Return the [x, y] coordinate for the center point of the cell that contains the specified text.  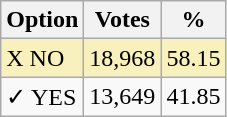
13,649 [122, 97]
X NO [42, 58]
✓ YES [42, 97]
41.85 [194, 97]
Votes [122, 20]
18,968 [122, 58]
58.15 [194, 58]
Option [42, 20]
% [194, 20]
